Extract the (x, y) coordinate from the center of the cell holding the provided text.  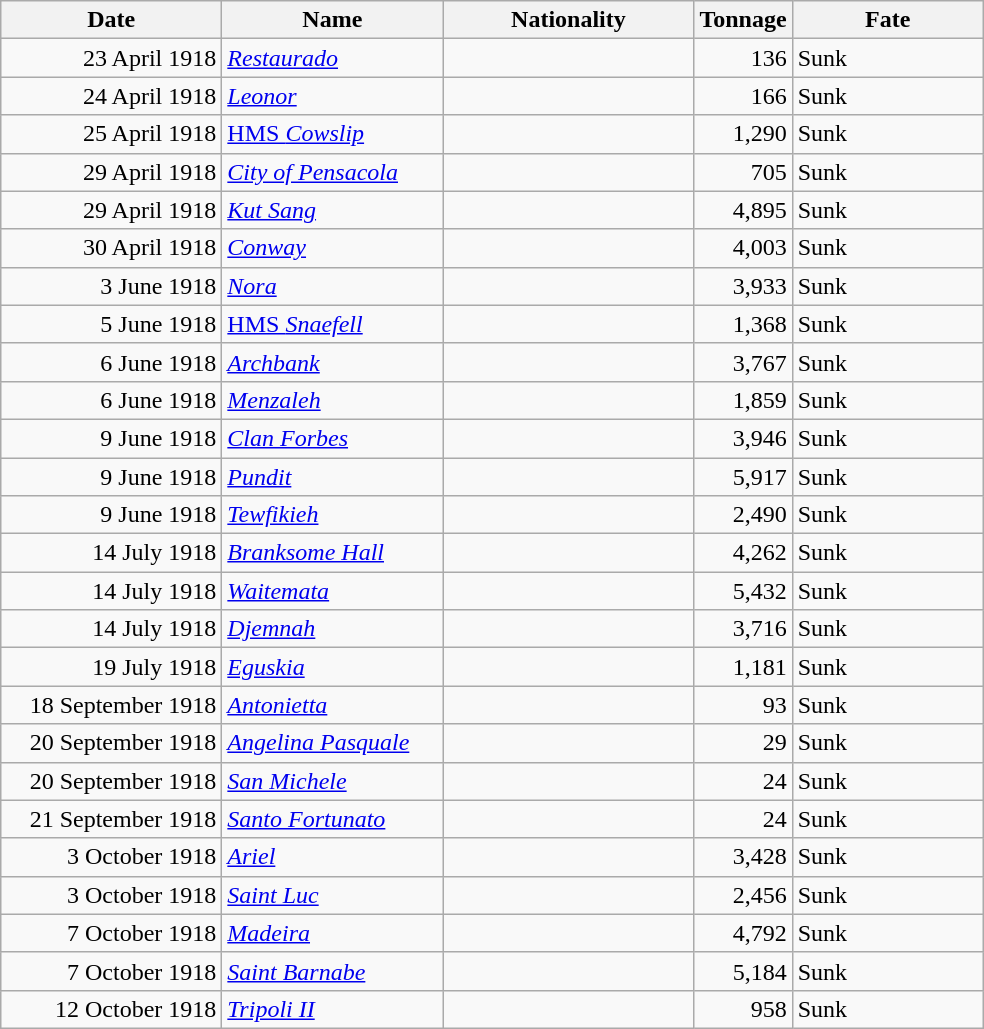
30 April 1918 (112, 248)
City of Pensacola (332, 172)
4,895 (743, 210)
166 (743, 96)
Madeira (332, 933)
5,184 (743, 971)
San Michele (332, 781)
Ariel (332, 857)
2,456 (743, 895)
24 April 1918 (112, 96)
1,290 (743, 134)
12 October 1918 (112, 1009)
5,917 (743, 477)
Fate (888, 20)
3 June 1918 (112, 286)
Pundit (332, 477)
Eguskia (332, 667)
HMS Snaefell (332, 324)
3,946 (743, 438)
4,003 (743, 248)
Angelina Pasquale (332, 743)
Restaurado (332, 58)
Waitemata (332, 591)
5,432 (743, 591)
19 July 1918 (112, 667)
Nationality (568, 20)
25 April 1918 (112, 134)
Branksome Hall (332, 553)
Tripoli II (332, 1009)
Saint Barnabe (332, 971)
29 (743, 743)
1,368 (743, 324)
4,262 (743, 553)
Antonietta (332, 705)
Name (332, 20)
Archbank (332, 362)
Conway (332, 248)
Menzaleh (332, 400)
1,181 (743, 667)
Tonnage (743, 20)
Nora (332, 286)
136 (743, 58)
Tewfikieh (332, 515)
3,716 (743, 629)
3,767 (743, 362)
3,933 (743, 286)
705 (743, 172)
4,792 (743, 933)
21 September 1918 (112, 819)
Djemnah (332, 629)
5 June 1918 (112, 324)
HMS Cowslip (332, 134)
Saint Luc (332, 895)
Clan Forbes (332, 438)
958 (743, 1009)
93 (743, 705)
1,859 (743, 400)
3,428 (743, 857)
2,490 (743, 515)
Kut Sang (332, 210)
Santo Fortunato (332, 819)
Date (112, 20)
Leonor (332, 96)
18 September 1918 (112, 705)
23 April 1918 (112, 58)
